Extract the [x, y] coordinate from the center of the cell holding the provided text.  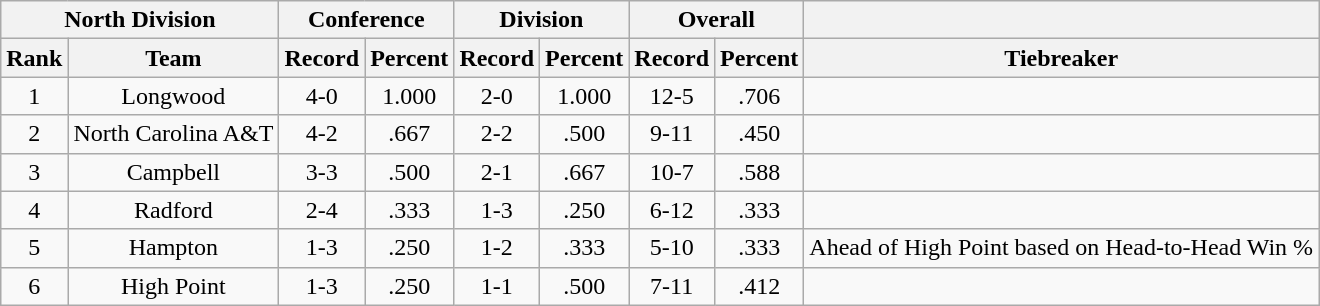
Conference [366, 20]
.706 [760, 96]
5-10 [672, 248]
.588 [760, 172]
Hampton [174, 248]
Overall [716, 20]
7-11 [672, 286]
.412 [760, 286]
10-7 [672, 172]
Longwood [174, 96]
Division [542, 20]
Radford [174, 210]
5 [34, 248]
2-1 [497, 172]
4-2 [322, 134]
12-5 [672, 96]
.450 [760, 134]
Ahead of High Point based on Head-to-Head Win % [1062, 248]
3 [34, 172]
4-0 [322, 96]
Campbell [174, 172]
North Division [140, 20]
2 [34, 134]
1-2 [497, 248]
2-0 [497, 96]
3-3 [322, 172]
2-2 [497, 134]
6-12 [672, 210]
Rank [34, 58]
High Point [174, 286]
4 [34, 210]
North Carolina A&T [174, 134]
Team [174, 58]
1 [34, 96]
1-1 [497, 286]
6 [34, 286]
9-11 [672, 134]
Tiebreaker [1062, 58]
2-4 [322, 210]
